Output the (X, Y) coordinate of the center of the cell containing the given text.  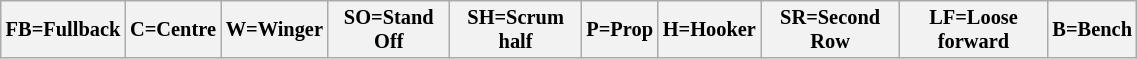
W=Winger (274, 29)
LF=Loose forward (973, 29)
B=Bench (1092, 29)
C=Centre (173, 29)
SH=Scrum half (516, 29)
H=Hooker (710, 29)
SR=Second Row (830, 29)
P=Prop (619, 29)
SO=Stand Off (389, 29)
FB=Fullback (63, 29)
